From the cell containing the given text, extract its center point as [x, y] coordinate. 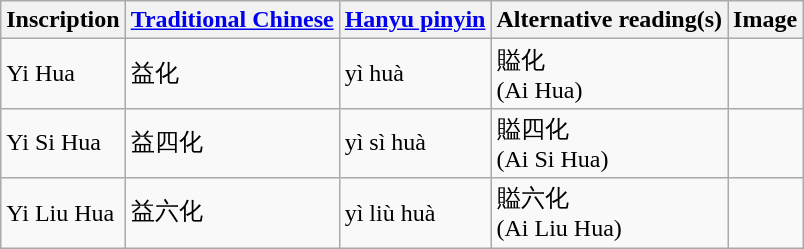
賹六化(Ai Liu Hua) [610, 213]
賹四化(Ai Si Hua) [610, 143]
益化 [232, 74]
益六化 [232, 213]
Traditional Chinese [232, 20]
Image [766, 20]
Yi Hua [63, 74]
益四化 [232, 143]
Alternative reading(s) [610, 20]
yì huà [415, 74]
Hanyu pinyin [415, 20]
賹化(Ai Hua) [610, 74]
Yi Liu Hua [63, 213]
yì liù huà [415, 213]
yì sì huà [415, 143]
Inscription [63, 20]
Yi Si Hua [63, 143]
